Scan for the cell matching the given text and deliver its (X, Y) coordinate at center. 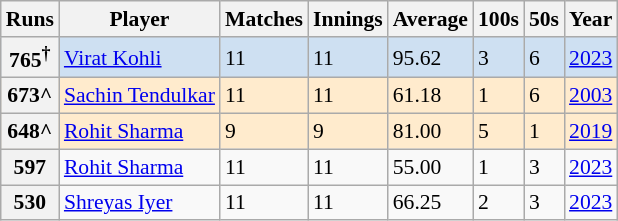
5 (498, 132)
55.00 (430, 167)
Shreyas Iyer (140, 203)
Player (140, 19)
648^ (30, 132)
50s (544, 19)
61.18 (430, 96)
530 (30, 203)
Innings (348, 19)
81.00 (430, 132)
100s (498, 19)
765† (30, 58)
Virat Kohli (140, 58)
Average (430, 19)
Year (590, 19)
Runs (30, 19)
Sachin Tendulkar (140, 96)
2003 (590, 96)
673^ (30, 96)
597 (30, 167)
95.62 (430, 58)
2019 (590, 132)
2 (498, 203)
66.25 (430, 203)
Matches (264, 19)
